Scan for the cell matching the given text and deliver its [x, y] coordinate at center. 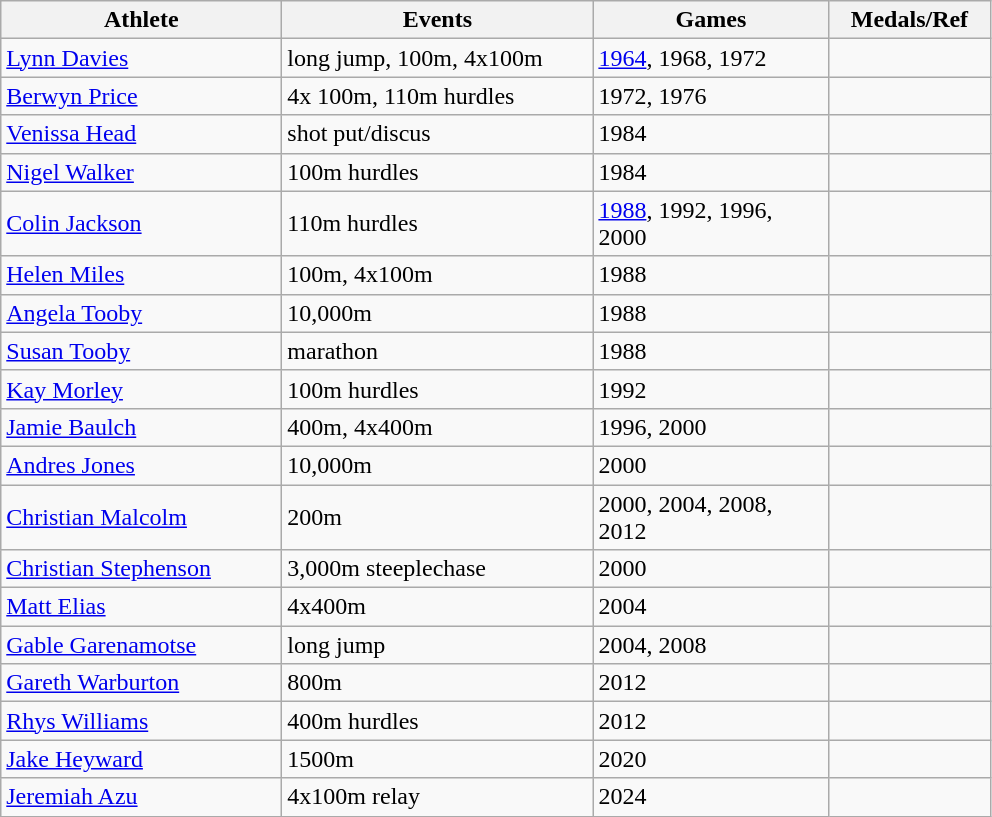
1972, 1976 [711, 96]
1996, 2000 [711, 427]
400m hurdles [438, 721]
3,000m steeplechase [438, 569]
Medals/Ref [910, 20]
long jump [438, 645]
1964, 1968, 1972 [711, 58]
110m hurdles [438, 224]
2020 [711, 759]
Christian Stephenson [142, 569]
Venissa Head [142, 134]
Andres Jones [142, 465]
long jump, 100m, 4x100m [438, 58]
4x100m relay [438, 797]
Christian Malcolm [142, 516]
4x400m [438, 607]
2000, 2004, 2008, 2012 [711, 516]
marathon [438, 351]
2024 [711, 797]
Angela Tooby [142, 313]
1992 [711, 389]
Jamie Baulch [142, 427]
shot put/discus [438, 134]
Helen Miles [142, 275]
Gable Garenamotse [142, 645]
Matt Elias [142, 607]
Lynn Davies [142, 58]
1988, 1992, 1996, 2000 [711, 224]
100m, 4x100m [438, 275]
Jeremiah Azu [142, 797]
400m, 4x400m [438, 427]
200m [438, 516]
1500m [438, 759]
2004 [711, 607]
Colin Jackson [142, 224]
Berwyn Price [142, 96]
Games [711, 20]
Events [438, 20]
800m [438, 683]
Rhys Williams [142, 721]
Kay Morley [142, 389]
2004, 2008 [711, 645]
4x 100m, 110m hurdles [438, 96]
Athlete [142, 20]
Gareth Warburton [142, 683]
Jake Heyward [142, 759]
Susan Tooby [142, 351]
Nigel Walker [142, 172]
